Pinpoint the cell where the given text exists, returning its [x, y] midpoint coordinate. 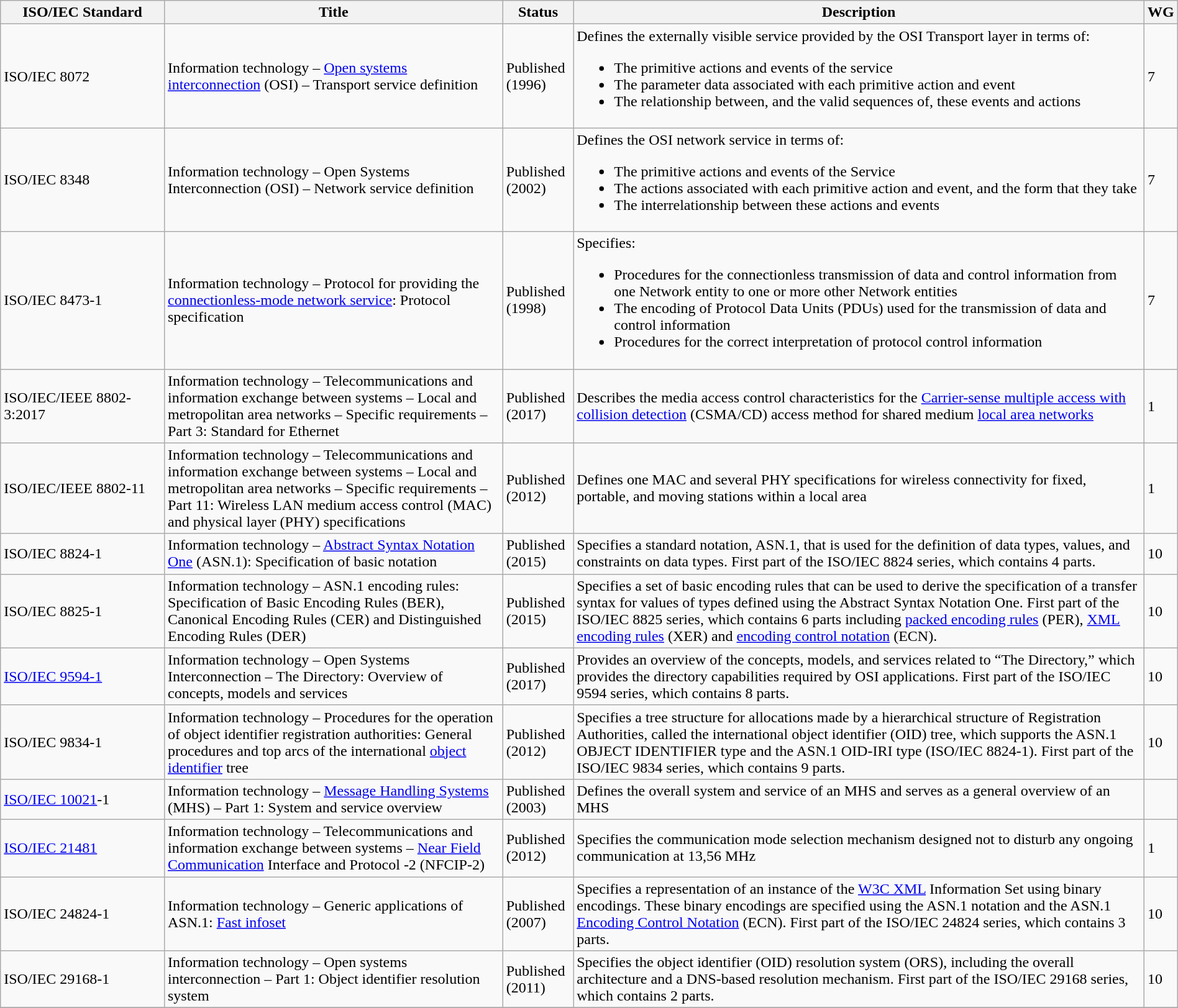
Published (2011) [538, 979]
ISO/IEC 8824-1 [83, 554]
Title [333, 12]
ISO/IEC 10021-1 [83, 799]
Information technology – Open Systems Interconnection – The Directory: Overview of concepts, models and services [333, 676]
Information technology – Telecommunications and information exchange between systems – Near Field Communication Interface and Protocol -2 (NFCIP-2) [333, 848]
Description [859, 12]
Published (2002) [538, 180]
ISO/IEC 9594-1 [83, 676]
ISO/IEC 9834-1 [83, 742]
Information technology – Message Handling Systems (MHS) – Part 1: System and service overview [333, 799]
Published (2003) [538, 799]
Status [538, 12]
ISO/IEC/IEEE 8802-3:2017 [83, 406]
WG [1161, 12]
ISO/IEC/IEEE 8802-11 [83, 488]
Information technology – Abstract Syntax Notation One (ASN.1): Specification of basic notation [333, 554]
Information technology – Protocol for providing the connectionless-mode network service: Protocol specification [333, 301]
Information technology – Open systems interconnection – Part 1: Object identifier resolution system [333, 979]
ISO/IEC 29168-1 [83, 979]
Information technology – Generic applications of ASN.1: Fast infoset [333, 914]
ISO/IEC 8348 [83, 180]
Published (1996) [538, 76]
Information technology – Open systems interconnection (OSI) – Transport service definition [333, 76]
ISO/IEC 24824-1 [83, 914]
Defines the overall system and service of an MHS and serves as a general overview of an MHS [859, 799]
Defines one MAC and several PHY specifications for wireless connectivity for fixed, portable, and moving stations within a local area [859, 488]
Specifies the communication mode selection mechanism designed not to disturb any ongoing communication at 13,56 MHz [859, 848]
ISO/IEC 8473-1 [83, 301]
ISO/IEC Standard [83, 12]
Published (2007) [538, 914]
ISO/IEC 21481 [83, 848]
ISO/IEC 8825-1 [83, 611]
Published (1998) [538, 301]
ISO/IEC 8072 [83, 76]
Information technology – Open Systems Interconnection (OSI) – Network service definition [333, 180]
